Search for the cell housing the specified text and yield its (x, y) center coordinate. 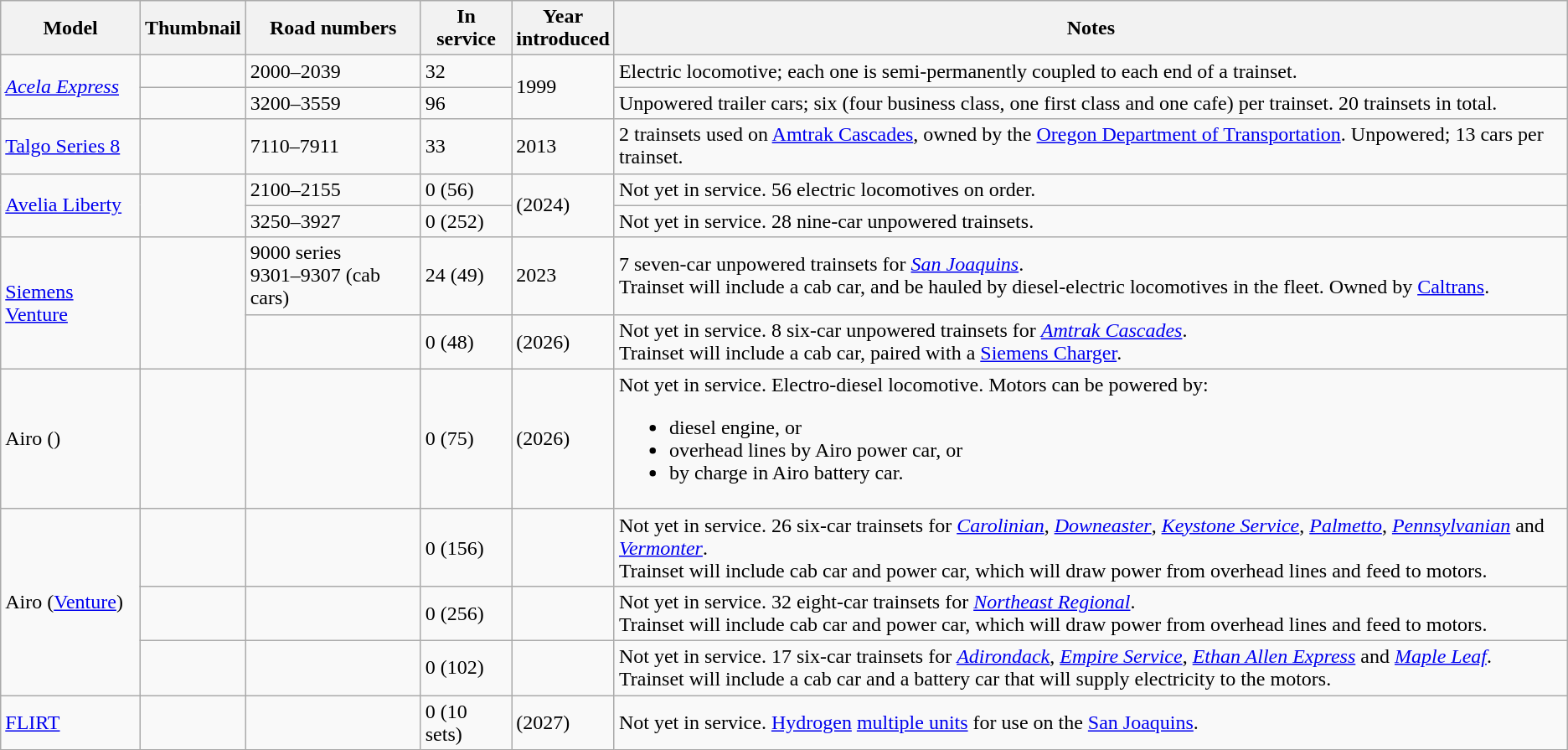
0 (252) (466, 221)
In service (466, 28)
Electric locomotive; each one is semi-permanently coupled to each end of a trainset. (1091, 71)
2023 (563, 276)
96 (466, 103)
2 trainsets used on Amtrak Cascades, owned by the Oregon Department of Transportation. Unpowered; 13 cars per trainset. (1091, 146)
Talgo Series 8 (70, 146)
Siemens Venture (70, 303)
Not yet in service. 56 electric locomotives on order. (1091, 189)
0 (56) (466, 189)
24 (49) (466, 276)
Not yet in service. 8 six-car unpowered trainsets for Amtrak Cascades.Trainset will include a cab car, paired with a Siemens Charger. (1091, 342)
Not yet in service. Hydrogen multiple units for use on the San Joaquins. (1091, 722)
2000–2039 (333, 71)
33 (466, 146)
2013 (563, 146)
1999 (563, 87)
(2024) (563, 205)
0 (156) (466, 547)
Model (70, 28)
0 (48) (466, 342)
0 (75) (466, 439)
3250–3927 (333, 221)
Yearintroduced (563, 28)
32 (466, 71)
0 (256) (466, 613)
Airo (Venture) (70, 602)
7110–7911 (333, 146)
2100–2155 (333, 189)
FLIRT (70, 722)
0 (102) (466, 667)
(2027) (563, 722)
9000 series 9301–9307 (cab cars) (333, 276)
Airo () (70, 439)
3200–3559 (333, 103)
Thumbnail (193, 28)
Acela Express (70, 87)
Notes (1091, 28)
Avelia Liberty (70, 205)
Unpowered trailer cars; six (four business class, one first class and one cafe) per trainset. 20 trainsets in total. (1091, 103)
Road numbers (333, 28)
0 (10 sets) (466, 722)
Not yet in service. 28 nine-car unpowered trainsets. (1091, 221)
